Return the [X, Y] coordinate for the center point of the cell that contains the specified text.  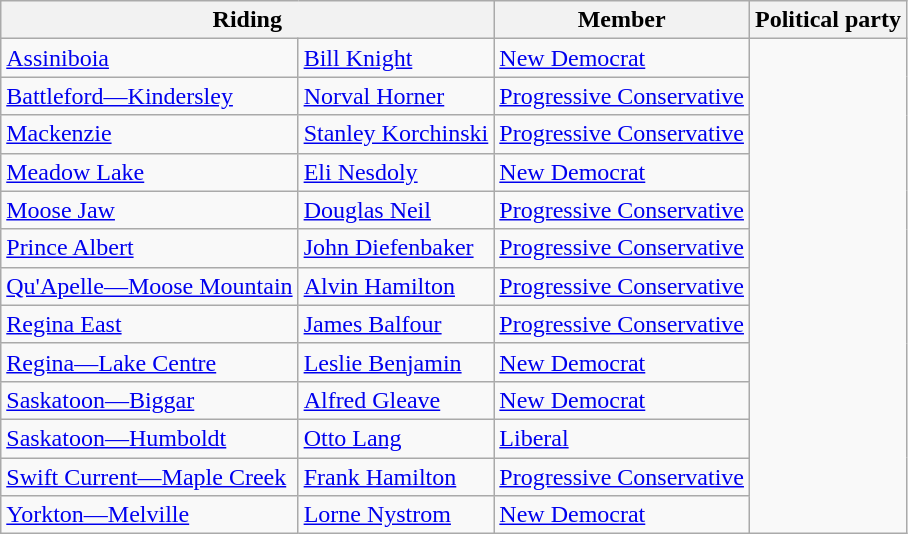
Eli Nesdoly [396, 172]
Saskatoon—Humboldt [150, 438]
Bill Knight [396, 58]
Assiniboia [150, 58]
Yorkton—Melville [150, 515]
Member [622, 20]
Mackenzie [150, 134]
Swift Current—Maple Creek [150, 477]
John Diefenbaker [396, 248]
Riding [248, 20]
Alfred Gleave [396, 400]
Douglas Neil [396, 210]
Battleford—Kindersley [150, 96]
Qu'Apelle—Moose Mountain [150, 286]
Regina—Lake Centre [150, 362]
Regina East [150, 324]
James Balfour [396, 324]
Norval Horner [396, 96]
Leslie Benjamin [396, 362]
Alvin Hamilton [396, 286]
Otto Lang [396, 438]
Stanley Korchinski [396, 134]
Meadow Lake [150, 172]
Frank Hamilton [396, 477]
Lorne Nystrom [396, 515]
Political party [828, 20]
Saskatoon—Biggar [150, 400]
Prince Albert [150, 248]
Liberal [622, 438]
Moose Jaw [150, 210]
